Output the [X, Y] coordinate of the center of the cell containing the given text.  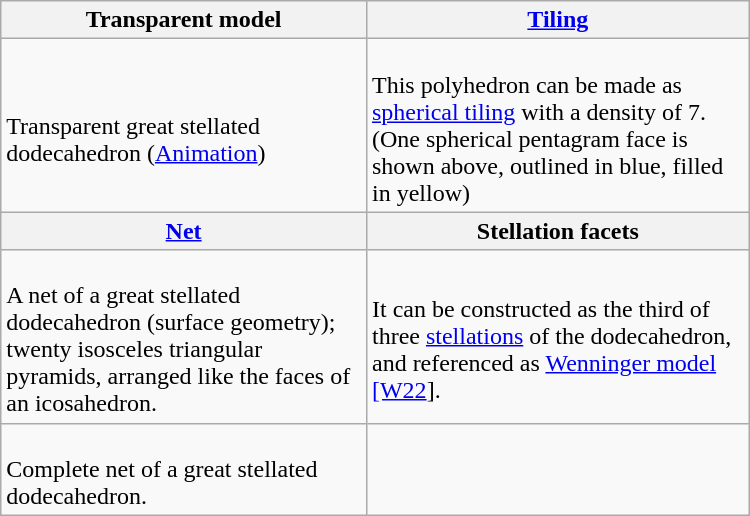
Transparent model [184, 20]
Stellation facets [558, 231]
Tiling [558, 20]
Net [184, 231]
A net of a great stellated dodecahedron (surface geometry); twenty isosceles triangular pyramids, arranged like the faces of an icosahedron. [184, 336]
Complete net of a great stellated dodecahedron. [184, 469]
Transparent great stellated dodecahedron (Animation) [184, 126]
It can be constructed as the third of three stellations of the dodecahedron, and referenced as Wenninger model [W22]. [558, 336]
